Return [x, y] of the center of cell containing provided text 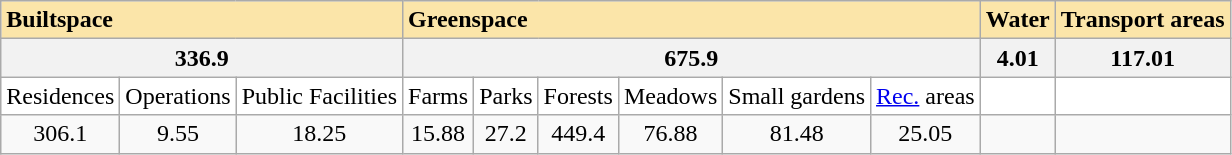
Forests [578, 96]
76.88 [670, 134]
18.25 [319, 134]
4.01 [1018, 58]
Meadows [670, 96]
9.55 [178, 134]
Water [1018, 20]
Public Facilities [319, 96]
15.88 [438, 134]
27.2 [506, 134]
Rec. areas [926, 96]
336.9 [202, 58]
Transport areas [1142, 20]
Greenspace [692, 20]
Builtspace [202, 20]
Residences [60, 96]
Small gardens [797, 96]
25.05 [926, 134]
306.1 [60, 134]
449.4 [578, 134]
Operations [178, 96]
Parks [506, 96]
Farms [438, 96]
81.48 [797, 134]
675.9 [692, 58]
117.01 [1142, 58]
